Scan for the cell matching the given text and deliver its [x, y] coordinate at center. 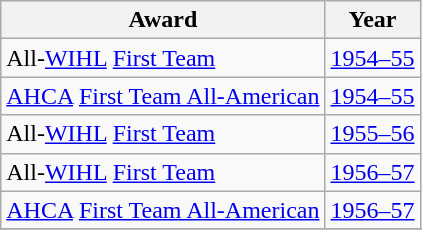
1955–56 [372, 134]
Award [163, 20]
Year [372, 20]
